Identify which cell holds the provided text, then report its [x, y] central coordinate. 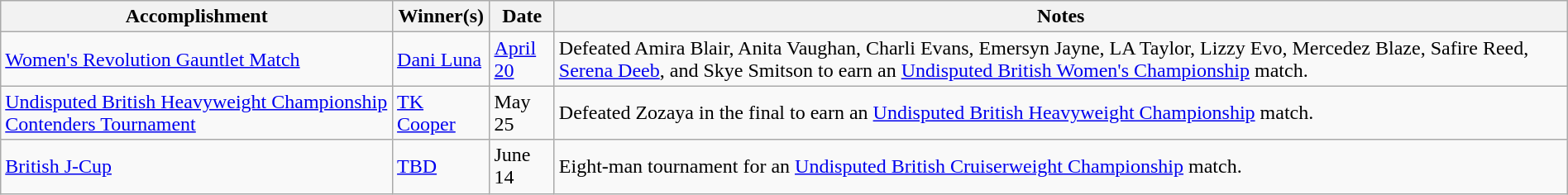
Dani Luna [442, 59]
Undisputed British Heavyweight Championship Contenders Tournament [197, 112]
TBD [442, 167]
Winner(s) [442, 17]
April 20 [522, 59]
Notes [1060, 17]
May 25 [522, 112]
TK Cooper [442, 112]
Accomplishment [197, 17]
Date [522, 17]
Defeated Zozaya in the final to earn an Undisputed British Heavyweight Championship match. [1060, 112]
June 14 [522, 167]
British J-Cup [197, 167]
Women's Revolution Gauntlet Match [197, 59]
Eight-man tournament for an Undisputed British Cruiserweight Championship match. [1060, 167]
